Locate the cell with the specified text and output its (X, Y) center coordinate. 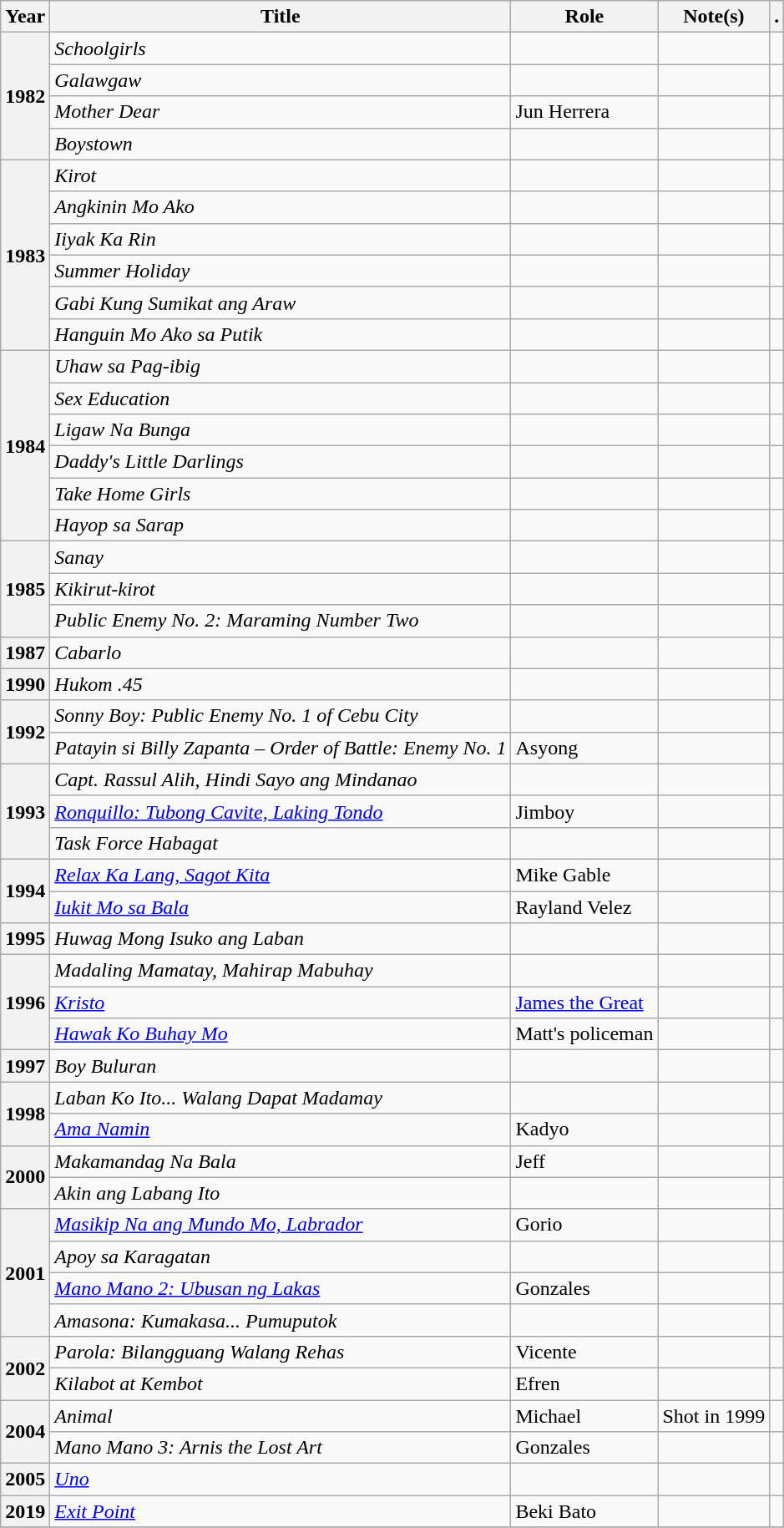
Summer Holiday (281, 271)
Schoolgirls (281, 48)
. (776, 17)
Daddy's Little Darlings (281, 462)
Sonny Boy: Public Enemy No. 1 of Cebu City (281, 716)
Gorio (584, 1225)
1997 (25, 1066)
Jimboy (584, 811)
Kristo (281, 1003)
1995 (25, 939)
1993 (25, 811)
Animal (281, 1416)
Mano Mano 2: Ubusan ng Lakas (281, 1288)
Role (584, 17)
Mike Gable (584, 875)
Parola: Bilangguang Walang Rehas (281, 1352)
1992 (25, 732)
Laban Ko Ito... Walang Dapat Madamay (281, 1098)
1998 (25, 1114)
Task Force Habagat (281, 843)
Beki Bato (584, 1511)
Masikip Na ang Mundo Mo, Labrador (281, 1225)
Sanay (281, 557)
Huwag Mong Isuko ang Laban (281, 939)
2005 (25, 1480)
Angkinin Mo Ako (281, 207)
Iiyak Ka Rin (281, 239)
Rayland Velez (584, 906)
Kikirut-kirot (281, 589)
Jeff (584, 1161)
Jun Herrera (584, 112)
1990 (25, 684)
2019 (25, 1511)
Galawgaw (281, 80)
Asyong (584, 748)
Public Enemy No. 2: Maraming Number Two (281, 621)
James the Great (584, 1003)
2000 (25, 1177)
1983 (25, 255)
Ronquillo: Tubong Cavite, Laking Tondo (281, 811)
Vicente (584, 1352)
1994 (25, 891)
Iukit Mo sa Bala (281, 906)
Makamandag Na Bala (281, 1161)
2001 (25, 1272)
2002 (25, 1368)
Ligaw Na Bunga (281, 430)
Michael (584, 1416)
Kirot (281, 175)
Year (25, 17)
1984 (25, 445)
Capt. Rassul Alih, Hindi Sayo ang Mindanao (281, 779)
Kadyo (584, 1130)
Hayop sa Sarap (281, 525)
Efren (584, 1383)
Sex Education (281, 398)
Kilabot at Kembot (281, 1383)
1985 (25, 589)
Boy Buluran (281, 1066)
Hanguin Mo Ako sa Putik (281, 334)
Akin ang Labang Ito (281, 1193)
Amasona: Kumakasa... Pumuputok (281, 1320)
Ama Namin (281, 1130)
1996 (25, 1003)
Patayin si Billy Zapanta – Order of Battle: Enemy No. 1 (281, 748)
Madaling Mamatay, Mahirap Mabuhay (281, 971)
Gabi Kung Sumikat ang Araw (281, 302)
Title (281, 17)
Relax Ka Lang, Sagot Kita (281, 875)
Mano Mano 3: Arnis the Lost Art (281, 1448)
Exit Point (281, 1511)
Apoy sa Karagatan (281, 1256)
1982 (25, 96)
Hawak Ko Buhay Mo (281, 1034)
Uno (281, 1480)
Shot in 1999 (714, 1416)
Note(s) (714, 17)
2004 (25, 1432)
Boystown (281, 144)
Take Home Girls (281, 494)
Uhaw sa Pag-ibig (281, 366)
Hukom .45 (281, 684)
Matt's policeman (584, 1034)
Mother Dear (281, 112)
Cabarlo (281, 652)
1987 (25, 652)
